Provide the [X, Y] coordinate of the cell's center where the given text is located.  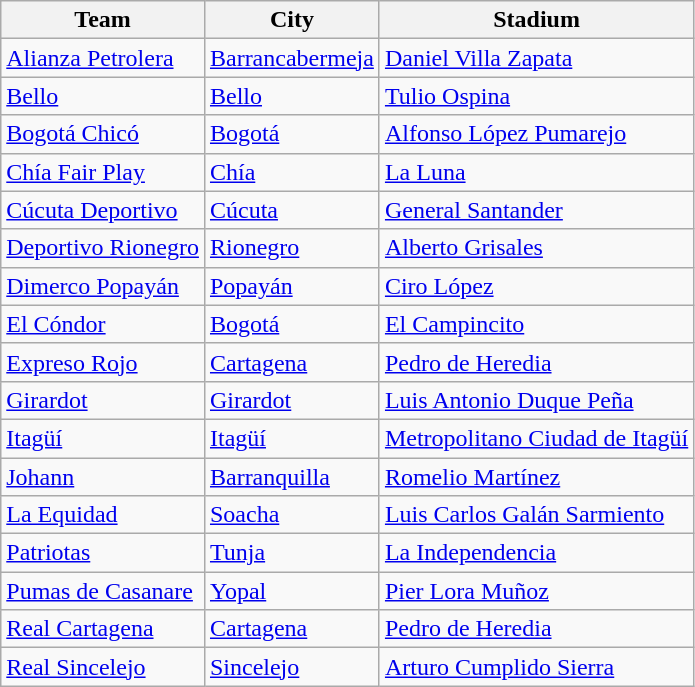
Bogotá Chicó [103, 134]
Alfonso López Pumarejo [536, 134]
La Independencia [536, 553]
Johann [103, 477]
Sincelejo [292, 667]
Alianza Petrolera [103, 58]
Real Sincelejo [103, 667]
Dimerco Popayán [103, 286]
Metropolitano Ciudad de Itagüí [536, 438]
Rionegro [292, 248]
Luis Carlos Galán Sarmiento [536, 515]
Chía [292, 172]
Luis Antonio Duque Peña [536, 400]
City [292, 20]
Barrancabermeja [292, 58]
Cúcuta Deportivo [103, 210]
General Santander [536, 210]
Tunja [292, 553]
Cúcuta [292, 210]
Real Cartagena [103, 629]
Tulio Ospina [536, 96]
Expreso Rojo [103, 362]
Chía Fair Play [103, 172]
Arturo Cumplido Sierra [536, 667]
Romelio Martínez [536, 477]
Soacha [292, 515]
Daniel Villa Zapata [536, 58]
Stadium [536, 20]
Barranquilla [292, 477]
Alberto Grisales [536, 248]
Patriotas [103, 553]
Ciro López [536, 286]
La Luna [536, 172]
La Equidad [103, 515]
Team [103, 20]
El Cóndor [103, 324]
Deportivo Rionegro [103, 248]
Pumas de Casanare [103, 591]
Popayán [292, 286]
El Campincito [536, 324]
Pier Lora Muñoz [536, 591]
Yopal [292, 591]
